Find where the given text appears and provide that cell's center as [X, Y] coordinate. 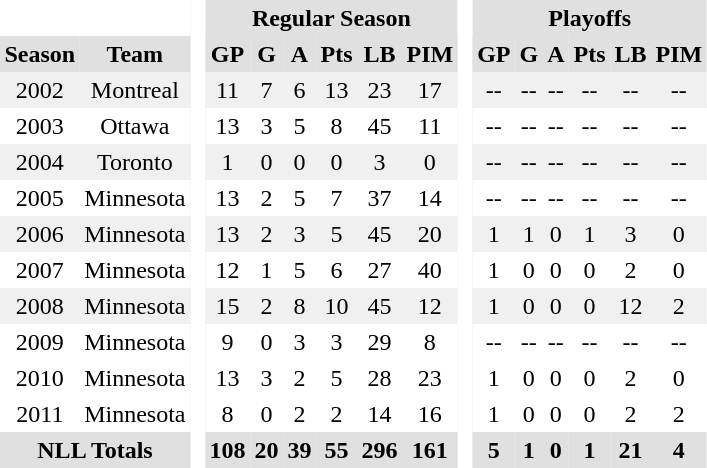
27 [380, 270]
55 [336, 450]
37 [380, 198]
108 [228, 450]
NLL Totals [95, 450]
28 [380, 378]
2004 [40, 162]
2010 [40, 378]
296 [380, 450]
2003 [40, 126]
Montreal [135, 90]
2002 [40, 90]
Team [135, 54]
Toronto [135, 162]
Season [40, 54]
2011 [40, 414]
29 [380, 342]
39 [300, 450]
4 [679, 450]
10 [336, 306]
16 [430, 414]
Playoffs [590, 18]
2008 [40, 306]
40 [430, 270]
15 [228, 306]
Regular Season [332, 18]
Ottawa [135, 126]
21 [630, 450]
9 [228, 342]
161 [430, 450]
17 [430, 90]
2006 [40, 234]
2007 [40, 270]
2009 [40, 342]
2005 [40, 198]
